Pinpoint the cell where the given text exists, returning its [X, Y] midpoint coordinate. 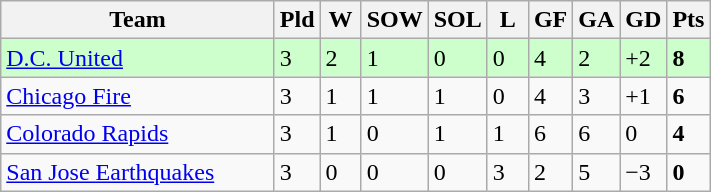
+2 [644, 58]
+1 [644, 96]
GD [644, 20]
8 [688, 58]
W [340, 20]
Chicago Fire [138, 96]
Pld [297, 20]
5 [596, 172]
L [508, 20]
−3 [644, 172]
SOW [394, 20]
GF [550, 20]
Pts [688, 20]
Team [138, 20]
San Jose Earthquakes [138, 172]
D.C. United [138, 58]
GA [596, 20]
SOL [458, 20]
Colorado Rapids [138, 134]
